For the text-containing cell, return its midpoint in (X, Y) coordinate format. 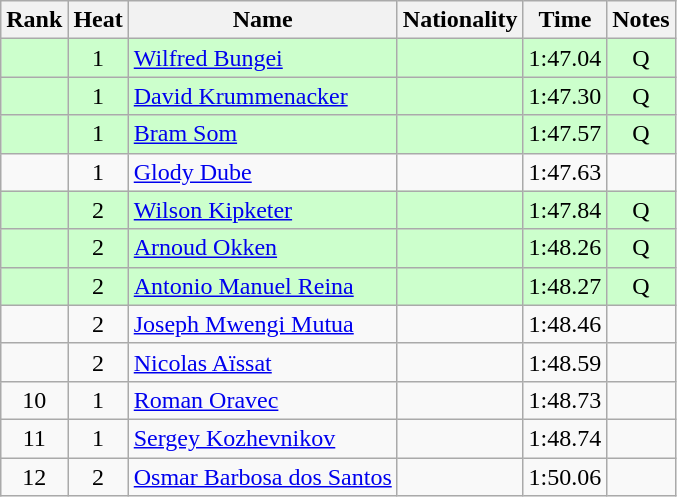
Name (262, 20)
1:48.26 (565, 248)
1:47.84 (565, 210)
1:47.57 (565, 134)
Antonio Manuel Reina (262, 286)
1:48.27 (565, 286)
12 (34, 477)
Nationality (460, 20)
1:50.06 (565, 477)
Nicolas Aïssat (262, 362)
David Krummenacker (262, 96)
Bram Som (262, 134)
1:47.04 (565, 58)
Sergey Kozhevnikov (262, 438)
1:48.74 (565, 438)
Roman Oravec (262, 400)
Rank (34, 20)
Time (565, 20)
11 (34, 438)
1:47.30 (565, 96)
Wilson Kipketer (262, 210)
1:48.73 (565, 400)
Glody Dube (262, 172)
Osmar Barbosa dos Santos (262, 477)
1:48.46 (565, 324)
Notes (641, 20)
10 (34, 400)
1:47.63 (565, 172)
Heat (98, 20)
1:48.59 (565, 362)
Joseph Mwengi Mutua (262, 324)
Wilfred Bungei (262, 58)
Arnoud Okken (262, 248)
